Provide the (X, Y) coordinate of the cell's center where the given text is located.  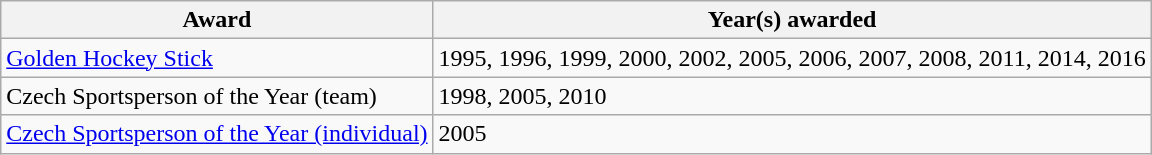
Czech Sportsperson of the Year (individual) (217, 134)
1998, 2005, 2010 (792, 96)
1995, 1996, 1999, 2000, 2002, 2005, 2006, 2007, 2008, 2011, 2014, 2016 (792, 58)
Year(s) awarded (792, 20)
Award (217, 20)
Golden Hockey Stick (217, 58)
Czech Sportsperson of the Year (team) (217, 96)
2005 (792, 134)
